Search for the cell housing the specified text and yield its (x, y) center coordinate. 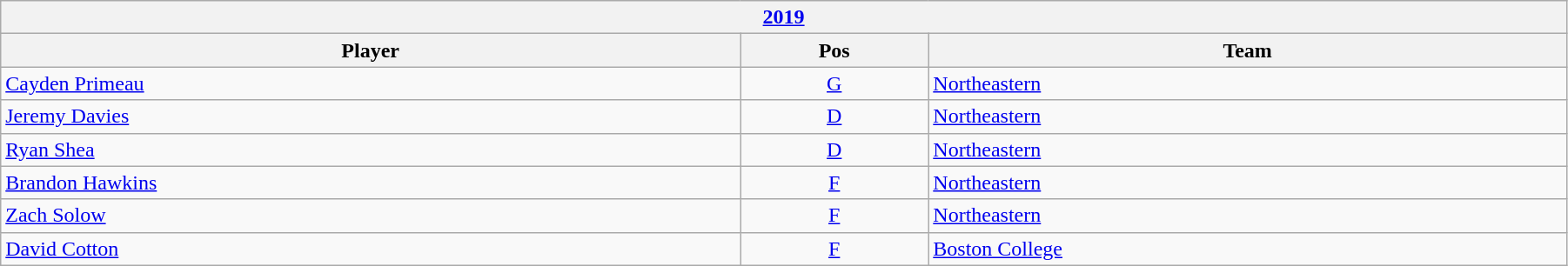
Ryan Shea (371, 150)
Cayden Primeau (371, 83)
Player (371, 50)
Team (1248, 50)
Pos (834, 50)
Brandon Hawkins (371, 183)
Zach Solow (371, 216)
Boston College (1248, 249)
Jeremy Davies (371, 116)
David Cotton (371, 249)
G (834, 83)
2019 (784, 17)
